Output the (X, Y) coordinate of the center of the cell containing the given text.  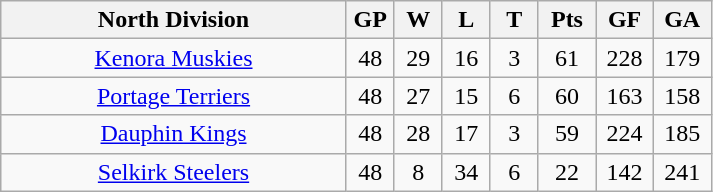
224 (625, 134)
179 (682, 58)
185 (682, 134)
GF (625, 20)
163 (625, 96)
34 (466, 172)
W (418, 20)
Pts (567, 20)
59 (567, 134)
17 (466, 134)
61 (567, 58)
Selkirk Steelers (174, 172)
228 (625, 58)
8 (418, 172)
158 (682, 96)
60 (567, 96)
GP (370, 20)
Portage Terriers (174, 96)
L (466, 20)
22 (567, 172)
Kenora Muskies (174, 58)
North Division (174, 20)
15 (466, 96)
27 (418, 96)
28 (418, 134)
142 (625, 172)
29 (418, 58)
Dauphin Kings (174, 134)
GA (682, 20)
16 (466, 58)
T (514, 20)
241 (682, 172)
